Return the (x, y) coordinate for the center point of the cell that contains the specified text.  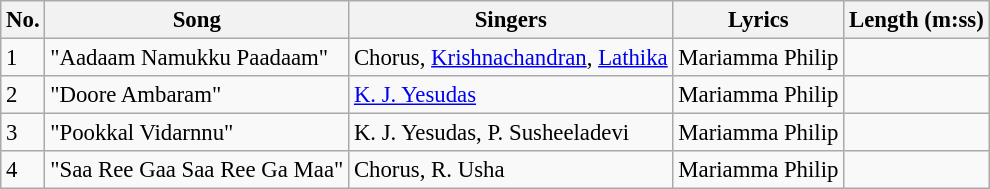
"Saa Ree Gaa Saa Ree Ga Maa" (197, 170)
"Doore Ambaram" (197, 95)
4 (23, 170)
1 (23, 58)
K. J. Yesudas (511, 95)
2 (23, 95)
K. J. Yesudas, P. Susheeladevi (511, 133)
Chorus, Krishnachandran, Lathika (511, 58)
Lyrics (758, 20)
Chorus, R. Usha (511, 170)
No. (23, 20)
Length (m:ss) (916, 20)
Singers (511, 20)
3 (23, 133)
Song (197, 20)
"Pookkal Vidarnnu" (197, 133)
"Aadaam Namukku Paadaam" (197, 58)
